Identify which cell holds the provided text, then report its [x, y] central coordinate. 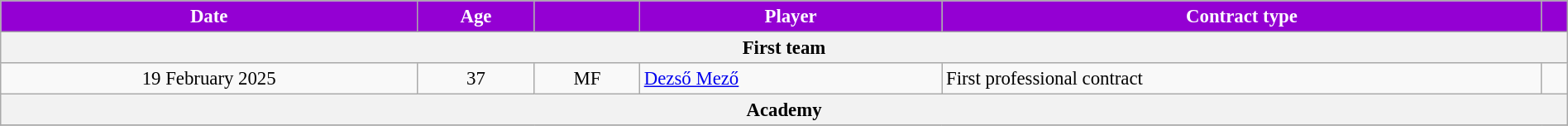
Date [209, 17]
Age [476, 17]
MF [587, 79]
Contract type [1242, 17]
Player [791, 17]
19 February 2025 [209, 79]
Academy [784, 110]
First team [784, 48]
First professional contract [1242, 79]
Dezső Mező [791, 79]
37 [476, 79]
